Return (x, y) of the center of cell containing provided text 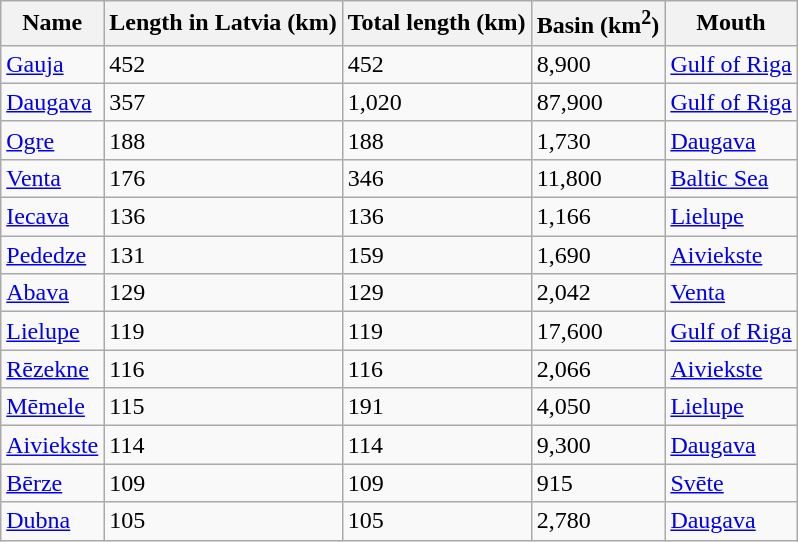
Length in Latvia (km) (223, 24)
346 (436, 178)
17,600 (598, 331)
Basin (km2) (598, 24)
Total length (km) (436, 24)
Baltic Sea (731, 178)
1,166 (598, 217)
Name (52, 24)
115 (223, 407)
Mouth (731, 24)
Iecava (52, 217)
Abava (52, 293)
176 (223, 178)
1,730 (598, 140)
131 (223, 255)
1,690 (598, 255)
915 (598, 483)
Ogre (52, 140)
357 (223, 102)
Pededze (52, 255)
Rēzekne (52, 369)
2,066 (598, 369)
191 (436, 407)
87,900 (598, 102)
4,050 (598, 407)
2,042 (598, 293)
Gauja (52, 64)
2,780 (598, 521)
Svēte (731, 483)
1,020 (436, 102)
Mēmele (52, 407)
Dubna (52, 521)
11,800 (598, 178)
Bērze (52, 483)
9,300 (598, 445)
8,900 (598, 64)
159 (436, 255)
